Determine the [X, Y] coordinate at the center of the cell enclosing the given text.  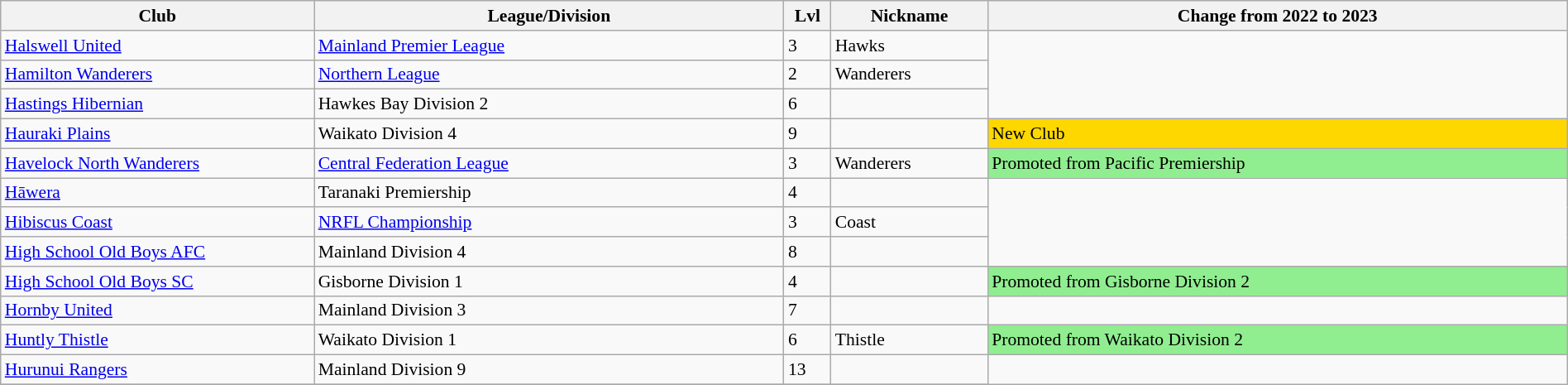
Lvl [807, 16]
New Club [1277, 134]
Central Federation League [549, 163]
9 [807, 134]
2 [807, 75]
Nickname [910, 16]
Club [157, 16]
Northern League [549, 75]
Waikato Division 1 [549, 340]
Promoted from Pacific Premiership [1277, 163]
Hurunui Rangers [157, 370]
Thistle [910, 340]
Change from 2022 to 2023 [1277, 16]
Coast [910, 223]
Taranaki Premiership [549, 193]
13 [807, 370]
Hastings Hibernian [157, 104]
Hauraki Plains [157, 134]
Gisborne Division 1 [549, 282]
Hāwera [157, 193]
Havelock North Wanderers [157, 163]
Promoted from Waikato Division 2 [1277, 340]
Huntly Thistle [157, 340]
Waikato Division 4 [549, 134]
Hamilton Wanderers [157, 75]
Halswell United [157, 46]
Mainland Division 4 [549, 252]
8 [807, 252]
Hawks [910, 46]
Hibiscus Coast [157, 223]
Promoted from Gisborne Division 2 [1277, 282]
High School Old Boys SC [157, 282]
NRFL Championship [549, 223]
Hawkes Bay Division 2 [549, 104]
High School Old Boys AFC [157, 252]
7 [807, 310]
League/Division [549, 16]
Mainland Division 9 [549, 370]
Mainland Premier League [549, 46]
Mainland Division 3 [549, 310]
Hornby United [157, 310]
